From the cell containing the given text, extract its center point as (X, Y) coordinate. 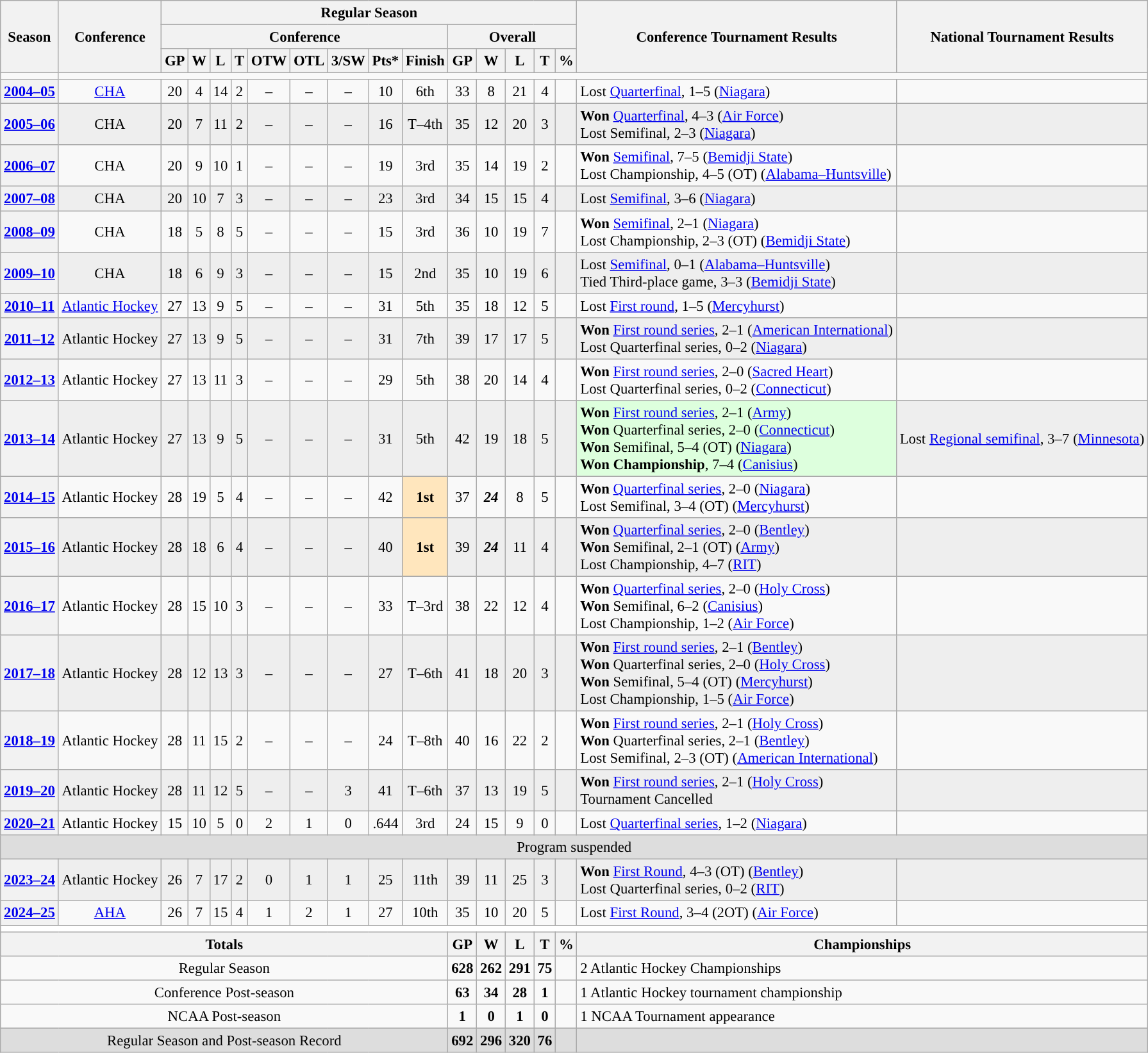
T–4th (426, 124)
76 (545, 1040)
2024–25 (29, 913)
Overall (513, 37)
Totals (224, 944)
2009–10 (29, 273)
2008–09 (29, 232)
Won First round series, 2–1 (Bentley)Won Quarterfinal series, 2–0 (Holy Cross)Won Semifinal, 5–4 (OT) (Mercyhurst)Lost Championship, 1–5 (Air Force) (736, 673)
2014–15 (29, 497)
2015–16 (29, 547)
7th (426, 338)
OTL (309, 61)
2020–21 (29, 824)
Won First round series, 2–1 (Holy Cross)Tournament Cancelled (736, 791)
11th (426, 881)
Won First round series, 2–1 (Army)Won Quarterfinal series, 2–0 (Connecticut)Won Semifinal, 5–4 (OT) (Niagara)Won Championship, 7–4 (Canisius) (736, 438)
Won Quarterfinal series, 2–0 (Holy Cross)Won Semifinal, 6–2 (Canisius)Lost Championship, 1–2 (Air Force) (736, 606)
2017–18 (29, 673)
296 (491, 1040)
10th (426, 913)
2023–24 (29, 881)
AHA (110, 913)
Lost Regional semifinal, 3–7 (Minnesota) (1022, 438)
2010–11 (29, 306)
2006–07 (29, 165)
Won First round series, 2–0 (Sacred Heart)Lost Quarterfinal series, 0–2 (Connecticut) (736, 379)
Won Semifinal, 7–5 (Bemidji State)Lost Championship, 4–5 (OT) (Alabama–Huntsville) (736, 165)
Won First Round, 4–3 (OT) (Bentley)Lost Quarterfinal series, 0–2 (RIT) (736, 881)
1 Atlantic Hockey tournament championship (863, 992)
Lost Quarterfinal, 1–5 (Niagara) (736, 92)
Regular Season and Post-season Record (224, 1040)
Championships (863, 944)
2 Atlantic Hockey Championships (863, 968)
Season (29, 37)
692 (463, 1040)
23 (385, 199)
Finish (426, 61)
Won Semifinal, 2–1 (Niagara)Lost Championship, 2–3 (OT) (Bemidji State) (736, 232)
21 (519, 92)
T–3rd (426, 606)
National Tournament Results (1022, 37)
Won First round series, 2–1 (Holy Cross)Won Quarterfinal series, 2–1 (Bentley)Lost Semifinal, 2–3 (OT) (American International) (736, 741)
6th (426, 92)
75 (545, 968)
3/SW (348, 61)
Conference Tournament Results (736, 37)
2012–13 (29, 379)
2004–05 (29, 92)
Conference Post-season (224, 992)
Won Quarterfinal, 4–3 (Air Force)Lost Semifinal, 2–3 (Niagara) (736, 124)
628 (463, 968)
Pts* (385, 61)
2005–06 (29, 124)
2013–14 (29, 438)
262 (491, 968)
36 (463, 232)
OTW (269, 61)
NCAA Post-season (224, 1016)
2011–12 (29, 338)
63 (463, 992)
2018–19 (29, 741)
Lost Semifinal, 3–6 (Niagara) (736, 199)
Lost First round, 1–5 (Mercyhurst) (736, 306)
Won First round series, 2–1 (American International)Lost Quarterfinal series, 0–2 (Niagara) (736, 338)
320 (519, 1040)
Lost Semifinal, 0–1 (Alabama–Huntsville)Tied Third-place game, 3–3 (Bemidji State) (736, 273)
2019–20 (29, 791)
2nd (426, 273)
29 (385, 379)
2007–08 (29, 199)
T–8th (426, 741)
.644 (385, 824)
Won Quarterfinal series, 2–0 (Bentley)Won Semifinal, 2–1 (OT) (Army)Lost Championship, 4–7 (RIT) (736, 547)
Won Quarterfinal series, 2–0 (Niagara)Lost Semifinal, 3–4 (OT) (Mercyhurst) (736, 497)
291 (519, 968)
Program suspended (574, 847)
1 NCAA Tournament appearance (863, 1016)
Lost First Round, 3–4 (2OT) (Air Force) (736, 913)
Lost Quarterfinal series, 1–2 (Niagara) (736, 824)
2016–17 (29, 606)
